Pinpoint the cell where the given text exists, returning its (x, y) midpoint coordinate. 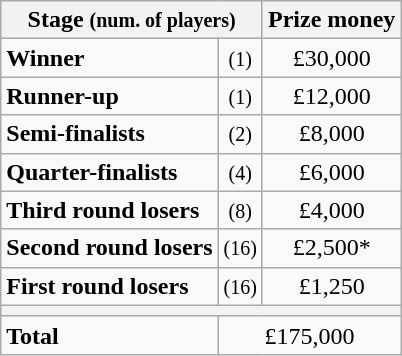
Second round losers (110, 248)
£6,000 (331, 172)
Quarter-finalists (110, 172)
(4) (240, 172)
£4,000 (331, 210)
£2,500* (331, 248)
£12,000 (331, 96)
£30,000 (331, 58)
£1,250 (331, 286)
(8) (240, 210)
(2) (240, 134)
Winner (110, 58)
Semi-finalists (110, 134)
Stage (num. of players) (132, 20)
Total (110, 335)
£175,000 (310, 335)
£8,000 (331, 134)
Third round losers (110, 210)
Runner-up (110, 96)
First round losers (110, 286)
Prize money (331, 20)
